Determine the [x, y] coordinate at the center of the cell enclosing the given text.  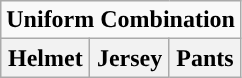
Helmet [46, 58]
Pants [204, 58]
Jersey [130, 58]
Uniform Combination [121, 20]
